Find where the given text appears and provide that cell's center as (X, Y) coordinate. 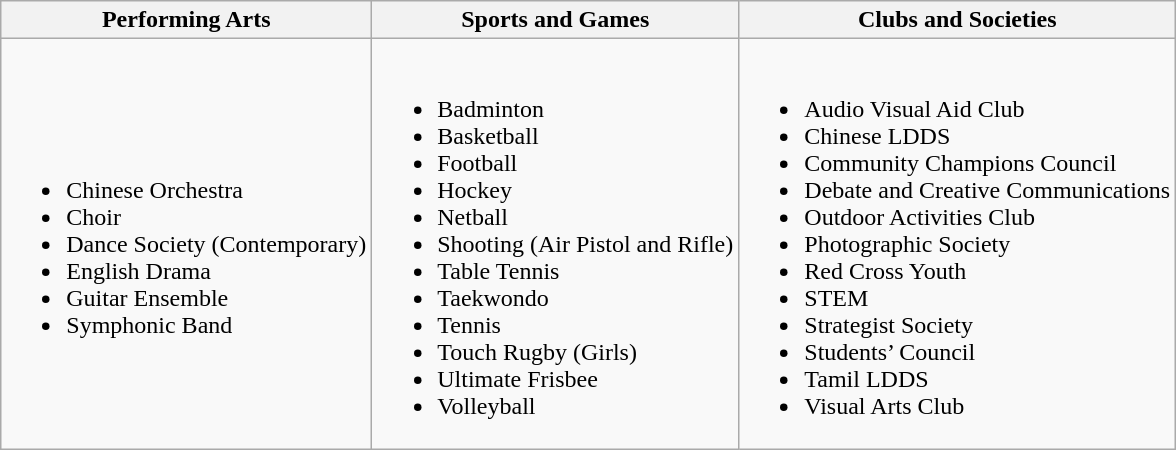
Chinese OrchestraChoirDance Society (Contemporary)English DramaGuitar EnsembleSymphonic Band (186, 244)
Sports and Games (556, 20)
Clubs and Societies (958, 20)
Performing Arts (186, 20)
BadmintonBasketballFootballHockeyNetballShooting (Air Pistol and Rifle)Table TennisTaekwondoTennisTouch Rugby (Girls)Ultimate FrisbeeVolleyball (556, 244)
